Identify which cell holds the provided text, then report its [X, Y] central coordinate. 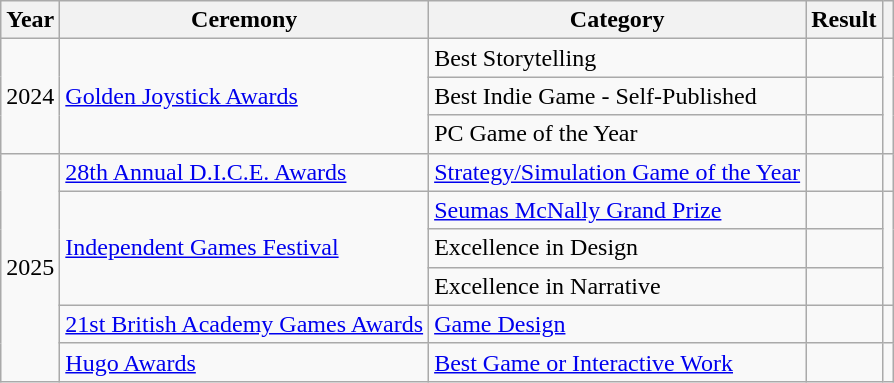
Ceremony [244, 20]
2025 [30, 267]
Year [30, 20]
Game Design [618, 324]
Independent Games Festival [244, 248]
28th Annual D.I.C.E. Awards [244, 172]
Best Game or Interactive Work [618, 362]
Golden Joystick Awards [244, 96]
Category [618, 20]
PC Game of the Year [618, 134]
Excellence in Design [618, 248]
Hugo Awards [244, 362]
Best Indie Game - Self-Published [618, 96]
Seumas McNally Grand Prize [618, 210]
Strategy/Simulation Game of the Year [618, 172]
21st British Academy Games Awards [244, 324]
Best Storytelling [618, 58]
Excellence in Narrative [618, 286]
Result [844, 20]
2024 [30, 96]
